Scan for the cell matching the given text and deliver its (x, y) coordinate at center. 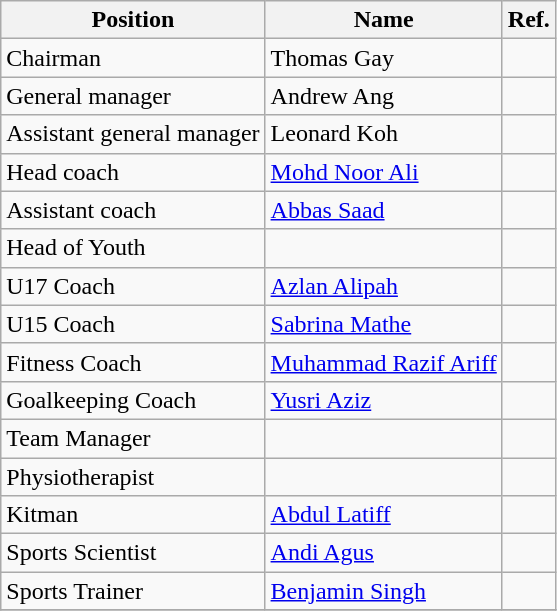
Benjamin Singh (384, 591)
Team Manager (133, 438)
U15 Coach (133, 324)
Chairman (133, 58)
Leonard Koh (384, 134)
Sports Trainer (133, 591)
Abbas Saad (384, 210)
Physiotherapist (133, 477)
Assistant general manager (133, 134)
Head coach (133, 172)
Yusri Aziz (384, 400)
Azlan Alipah (384, 286)
Position (133, 20)
Abdul Latiff (384, 515)
Assistant coach (133, 210)
Sports Scientist (133, 553)
Sabrina Mathe (384, 324)
Mohd Noor Ali (384, 172)
U17 Coach (133, 286)
Muhammad Razif Ariff (384, 362)
Head of Youth (133, 248)
Kitman (133, 515)
Andi Agus (384, 553)
Andrew Ang (384, 96)
Ref. (528, 20)
Name (384, 20)
General manager (133, 96)
Goalkeeping Coach (133, 400)
Thomas Gay (384, 58)
Fitness Coach (133, 362)
